Output the [x, y] coordinate of the center of the cell containing the given text.  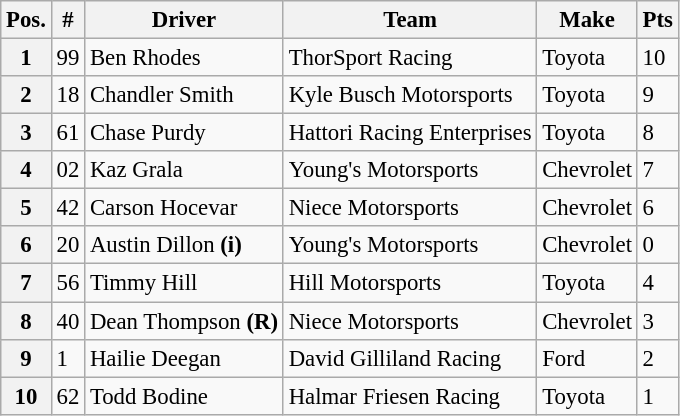
ThorSport Racing [410, 58]
Hattori Racing Enterprises [410, 133]
Todd Bodine [184, 396]
Kyle Busch Motorsports [410, 95]
Carson Hocevar [184, 208]
Driver [184, 20]
62 [68, 396]
Ford [587, 358]
61 [68, 133]
18 [68, 95]
Kaz Grala [184, 170]
Timmy Hill [184, 283]
Make [587, 20]
02 [68, 170]
Ben Rhodes [184, 58]
Dean Thompson (R) [184, 321]
Hill Motorsports [410, 283]
5 [26, 208]
Chandler Smith [184, 95]
Pts [658, 20]
42 [68, 208]
Chase Purdy [184, 133]
0 [658, 245]
# [68, 20]
Austin Dillon (i) [184, 245]
Hailie Deegan [184, 358]
Pos. [26, 20]
56 [68, 283]
Team [410, 20]
40 [68, 321]
David Gilliland Racing [410, 358]
Halmar Friesen Racing [410, 396]
20 [68, 245]
99 [68, 58]
